Output the [X, Y] coordinate of the center of the cell containing the given text.  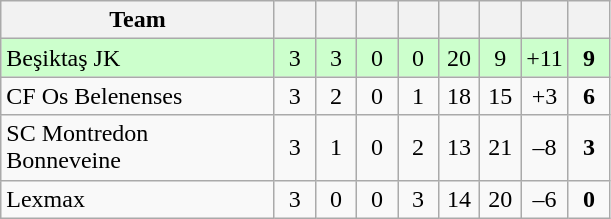
14 [460, 199]
–6 [545, 199]
21 [500, 148]
6 [588, 96]
+3 [545, 96]
SC Montredon Bonneveine [138, 148]
15 [500, 96]
Lexmax [138, 199]
18 [460, 96]
Beşiktaş JK [138, 58]
–8 [545, 148]
+11 [545, 58]
Team [138, 20]
CF Os Belenenses [138, 96]
13 [460, 148]
